Return [X, Y] of the center of cell containing provided text 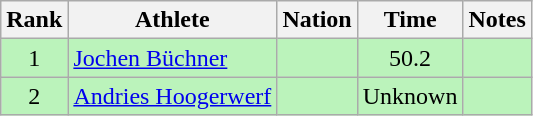
Unknown [410, 96]
Athlete [172, 20]
2 [34, 96]
Notes [497, 20]
Rank [34, 20]
50.2 [410, 58]
Nation [317, 20]
Time [410, 20]
1 [34, 58]
Andries Hoogerwerf [172, 96]
Jochen Büchner [172, 58]
